Search for the cell housing the specified text and yield its [x, y] center coordinate. 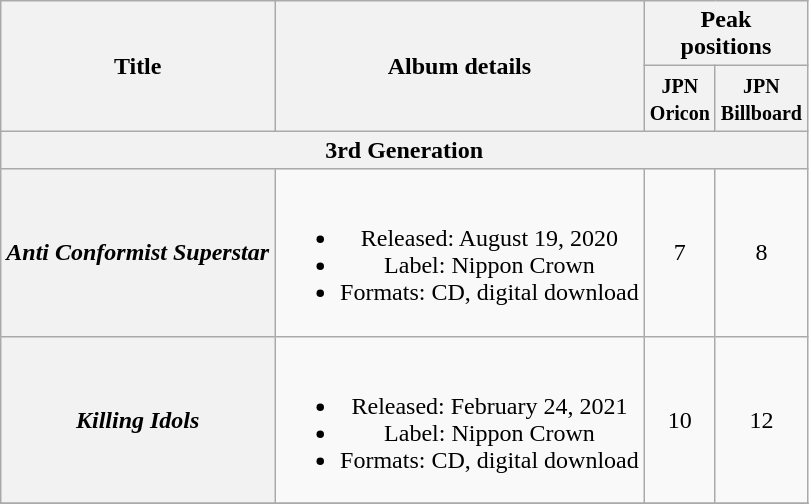
12 [761, 420]
JPNOricon [680, 98]
JPNBillboard [761, 98]
Peak positions [726, 34]
Anti Conformist Superstar [138, 252]
3rd Generation [404, 150]
10 [680, 420]
Title [138, 66]
7 [680, 252]
8 [761, 252]
Album details [460, 66]
Killing Idols [138, 420]
Released: February 24, 2021Label: Nippon CrownFormats: CD, digital download [460, 420]
Released: August 19, 2020Label: Nippon CrownFormats: CD, digital download [460, 252]
